Provide the (x, y) coordinate of the cell's center where the given text is located.  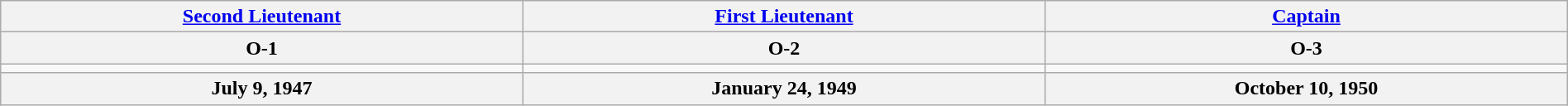
O-2 (784, 48)
January 24, 1949 (784, 89)
October 10, 1950 (1307, 89)
Second Lieutenant (262, 17)
Captain (1307, 17)
First Lieutenant (784, 17)
O-1 (262, 48)
July 9, 1947 (262, 89)
O-3 (1307, 48)
